Scan for the cell matching the given text and deliver its (x, y) coordinate at center. 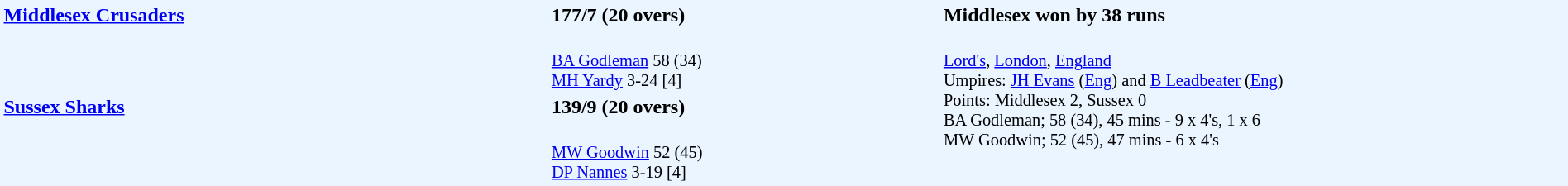
MW Goodwin 52 (45) DP Nannes 3-19 [4] (744, 152)
Sussex Sharks (275, 139)
139/9 (20 overs) (744, 107)
BA Godleman 58 (34) MH Yardy 3-24 [4] (744, 61)
Middlesex won by 38 runs (1254, 15)
177/7 (20 overs) (744, 15)
Middlesex Crusaders (275, 47)
